From the cell containing the given text, extract its center point as [x, y] coordinate. 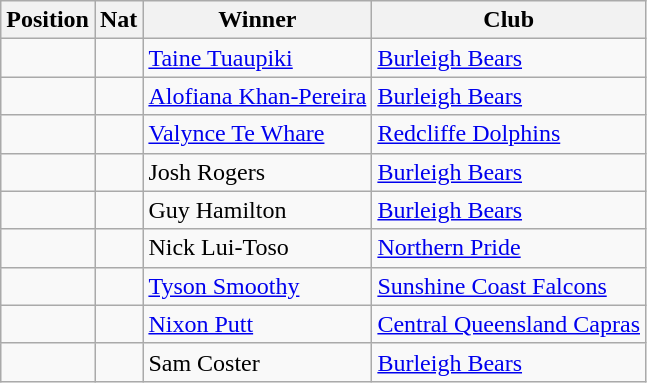
Winner [258, 20]
Valynce Te Whare [258, 134]
Nat [118, 20]
Central Queensland Capras [509, 324]
Taine Tuaupiki [258, 58]
Tyson Smoothy [258, 286]
Position [48, 20]
Alofiana Khan-Pereira [258, 96]
Nick Lui-Toso [258, 248]
Guy Hamilton [258, 210]
Sunshine Coast Falcons [509, 286]
Northern Pride [509, 248]
Nixon Putt [258, 324]
Josh Rogers [258, 172]
Sam Coster [258, 362]
Club [509, 20]
Redcliffe Dolphins [509, 134]
